Extract the (X, Y) coordinate from the center of the cell holding the provided text.  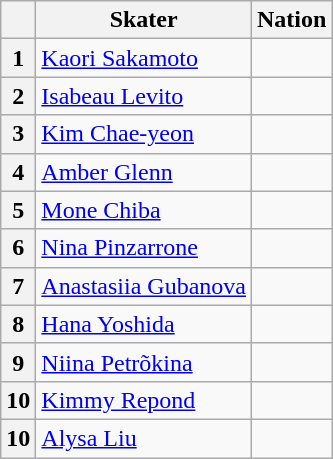
5 (18, 210)
Amber Glenn (144, 172)
Alysa Liu (144, 438)
6 (18, 248)
1 (18, 58)
Kimmy Repond (144, 400)
4 (18, 172)
Niina Petrõkina (144, 362)
8 (18, 324)
Kaori Sakamoto (144, 58)
2 (18, 96)
3 (18, 134)
Isabeau Levito (144, 96)
Kim Chae-yeon (144, 134)
Mone Chiba (144, 210)
Hana Yoshida (144, 324)
Anastasiia Gubanova (144, 286)
Skater (144, 20)
Nina Pinzarrone (144, 248)
9 (18, 362)
7 (18, 286)
Nation (291, 20)
